Return [x, y] of the center of cell containing provided text 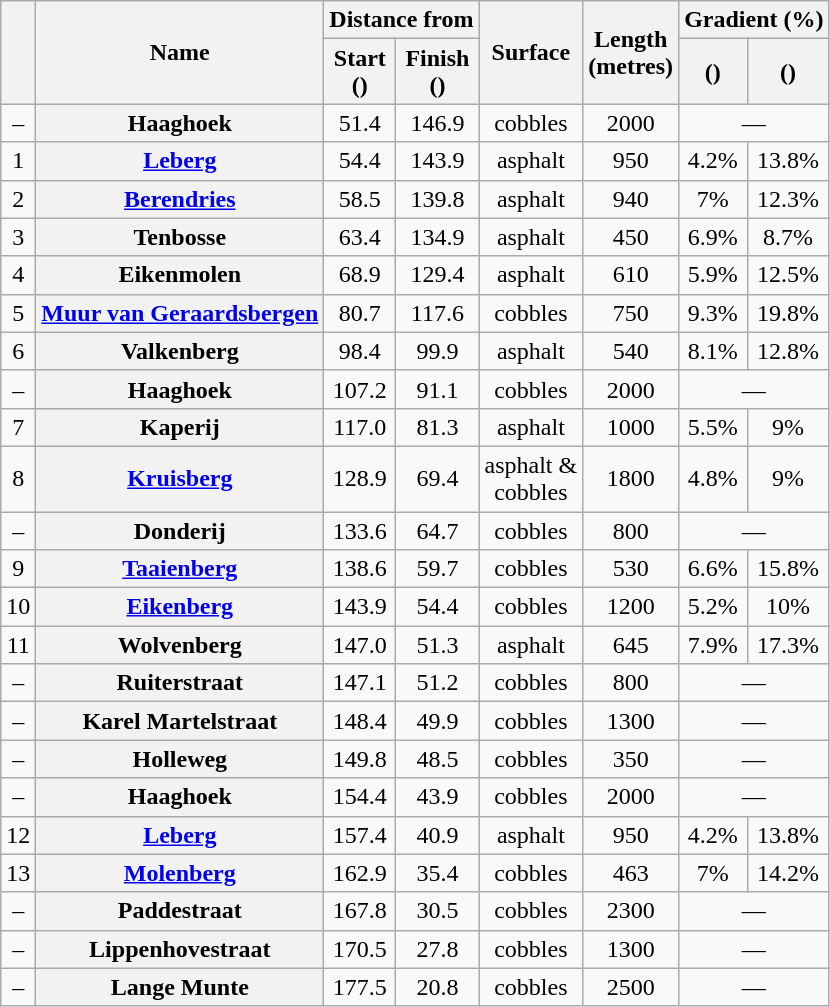
51.4 [360, 123]
81.3 [438, 427]
Karel Martelstraat [180, 721]
138.6 [360, 569]
13 [18, 873]
14.2% [788, 873]
5.5% [713, 427]
Ruiterstraat [180, 683]
43.9 [438, 797]
149.8 [360, 759]
Valkenberg [180, 351]
610 [631, 275]
Paddestraat [180, 911]
Berendries [180, 199]
Name [180, 52]
128.9 [360, 478]
Kruisberg [180, 478]
35.4 [438, 873]
7 [18, 427]
Holleweg [180, 759]
58.5 [360, 199]
9 [18, 569]
Lange Munte [180, 987]
8.7% [788, 237]
117.0 [360, 427]
Eikenberg [180, 607]
940 [631, 199]
1200 [631, 607]
6.9% [713, 237]
2500 [631, 987]
27.8 [438, 949]
30.5 [438, 911]
Lippenhovestraat [180, 949]
59.7 [438, 569]
Eikenmolen [180, 275]
9.3% [713, 313]
63.4 [360, 237]
133.6 [360, 531]
69.4 [438, 478]
51.2 [438, 683]
17.3% [788, 645]
12 [18, 835]
147.0 [360, 645]
98.4 [360, 351]
Muur van Geraardsbergen [180, 313]
Finish() [438, 72]
8.1% [713, 351]
10% [788, 607]
147.1 [360, 683]
1800 [631, 478]
1000 [631, 427]
Taaienberg [180, 569]
4.8% [713, 478]
463 [631, 873]
Molenberg [180, 873]
Distance from [402, 20]
170.5 [360, 949]
6 [18, 351]
20.8 [438, 987]
5 [18, 313]
154.4 [360, 797]
Surface [531, 52]
450 [631, 237]
12.3% [788, 199]
107.2 [360, 389]
2 [18, 199]
4 [18, 275]
80.7 [360, 313]
15.8% [788, 569]
1 [18, 161]
2300 [631, 911]
139.8 [438, 199]
49.9 [438, 721]
167.8 [360, 911]
134.9 [438, 237]
8 [18, 478]
Gradient (%) [754, 20]
40.9 [438, 835]
48.5 [438, 759]
10 [18, 607]
5.9% [713, 275]
68.9 [360, 275]
19.8% [788, 313]
645 [631, 645]
12.8% [788, 351]
157.4 [360, 835]
Start() [360, 72]
7.9% [713, 645]
129.4 [438, 275]
Length(metres) [631, 52]
Wolvenberg [180, 645]
Donderij [180, 531]
12.5% [788, 275]
3 [18, 237]
99.9 [438, 351]
91.1 [438, 389]
asphalt &cobbles [531, 478]
148.4 [360, 721]
146.9 [438, 123]
51.3 [438, 645]
5.2% [713, 607]
350 [631, 759]
64.7 [438, 531]
117.6 [438, 313]
6.6% [713, 569]
530 [631, 569]
750 [631, 313]
177.5 [360, 987]
540 [631, 351]
162.9 [360, 873]
11 [18, 645]
Kaperij [180, 427]
Tenbosse [180, 237]
